Provide the [x, y] coordinate of the cell's center where the given text is located.  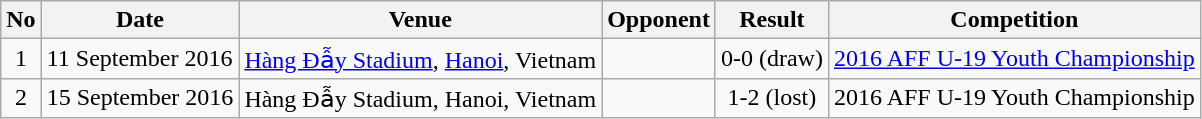
1-2 (lost) [772, 98]
Date [140, 20]
1 [21, 59]
11 September 2016 [140, 59]
Competition [1014, 20]
0-0 (draw) [772, 59]
Opponent [659, 20]
No [21, 20]
2 [21, 98]
15 September 2016 [140, 98]
Result [772, 20]
Venue [420, 20]
